Return [x, y] of the center of cell containing provided text 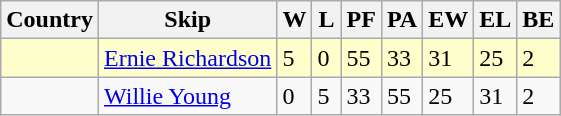
W [294, 20]
EW [448, 20]
EL [496, 20]
L [326, 20]
Ernie Richardson [187, 58]
PF [361, 20]
BE [538, 20]
PA [402, 20]
Willie Young [187, 96]
Skip [187, 20]
Country [50, 20]
